Provide the [x, y] coordinate of the cell's center where the given text is located.  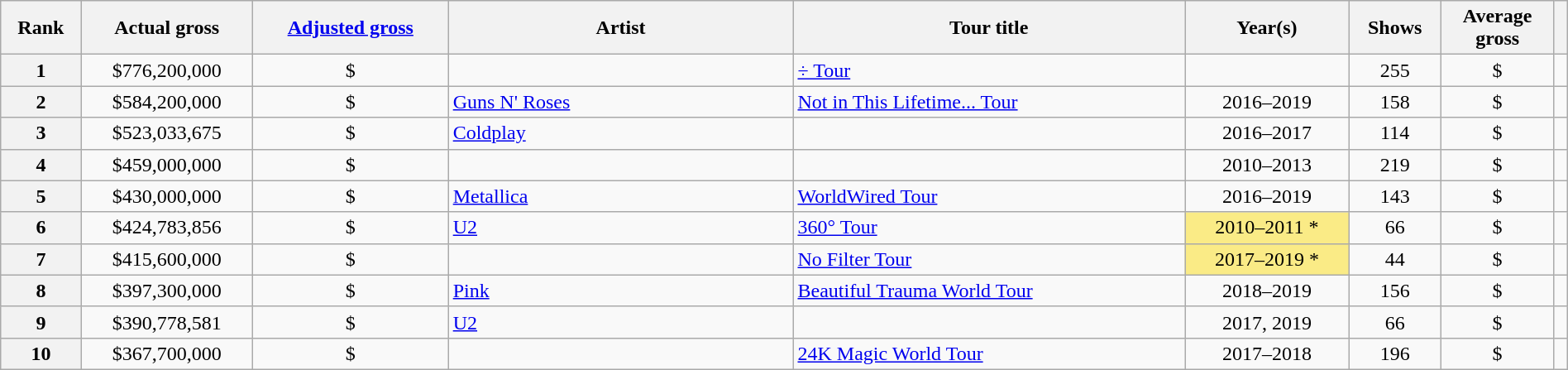
10 [41, 353]
3 [41, 133]
Beautiful Trauma World Tour [989, 291]
Not in This Lifetime... Tour [989, 102]
360° Tour [989, 228]
7 [41, 259]
Actual gross [167, 28]
$367,700,000 [167, 353]
$523,033,675 [167, 133]
255 [1394, 70]
158 [1394, 102]
6 [41, 228]
219 [1394, 165]
9 [41, 322]
2017, 2019 [1267, 322]
Shows [1394, 28]
156 [1394, 291]
44 [1394, 259]
2 [41, 102]
2017–2019 * [1267, 259]
Pink [620, 291]
Averagegross [1497, 28]
Guns N' Roses [620, 102]
2010–2013 [1267, 165]
Rank [41, 28]
$424,783,856 [167, 228]
4 [41, 165]
8 [41, 291]
2018–2019 [1267, 291]
No Filter Tour [989, 259]
2017–2018 [1267, 353]
$397,300,000 [167, 291]
24K Magic World Tour [989, 353]
$776,200,000 [167, 70]
Artist [620, 28]
2010–2011 * [1267, 228]
$430,000,000 [167, 196]
143 [1394, 196]
$459,000,000 [167, 165]
2016–2017 [1267, 133]
Metallica [620, 196]
Coldplay [620, 133]
WorldWired Tour [989, 196]
$415,600,000 [167, 259]
Year(s) [1267, 28]
Adjusted gross [351, 28]
196 [1394, 353]
1 [41, 70]
114 [1394, 133]
÷ Tour [989, 70]
$390,778,581 [167, 322]
$584,200,000 [167, 102]
Tour title [989, 28]
5 [41, 196]
